Identify which cell holds the provided text, then report its (x, y) central coordinate. 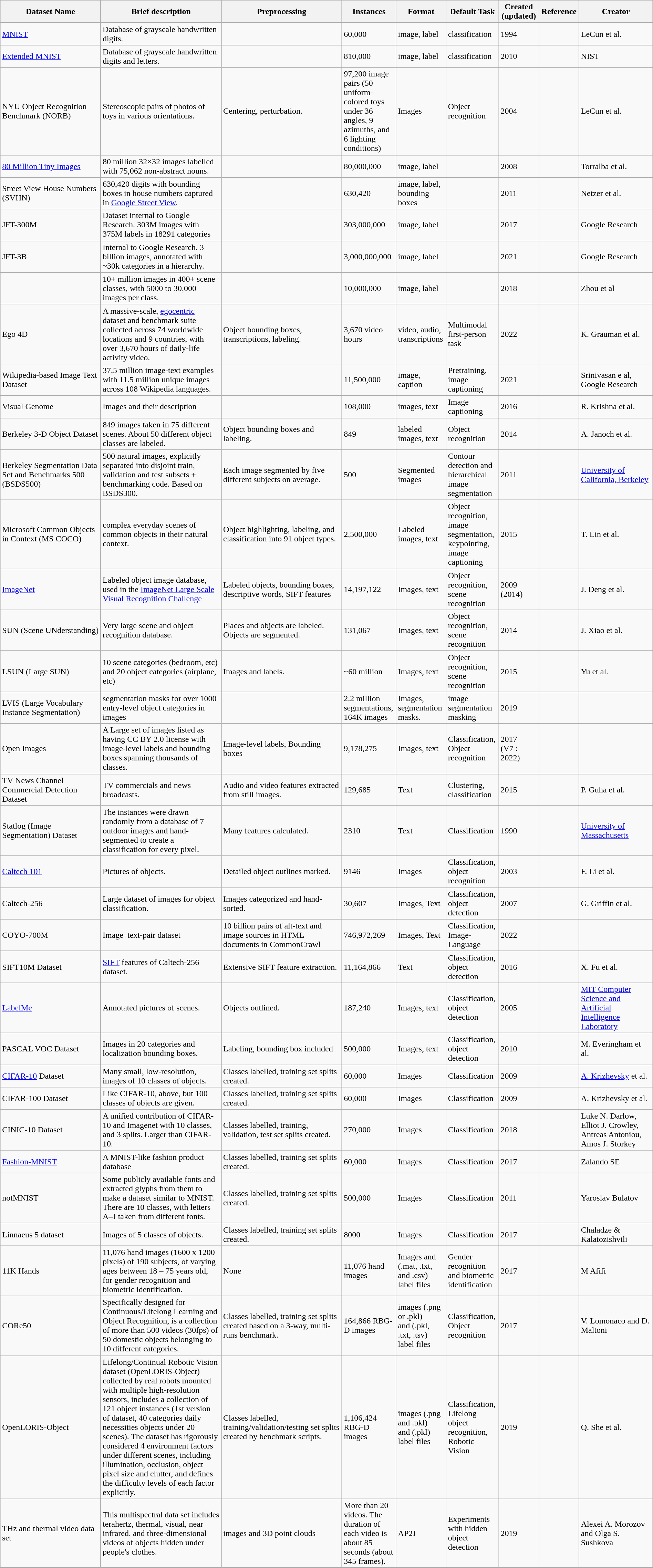
10,000,000 (369, 288)
Database of grayscale handwritten digits and letters. (161, 56)
ImageNet (51, 590)
37.5 million image-text examples with 11.5 million unique images across 108 Wikipedia languages. (161, 380)
Images, segmentation masks. (421, 708)
Zalando SE (616, 1162)
Centering, perturbation. (282, 111)
LSUN (Large SUN) (51, 672)
notMNIST (51, 1198)
V. Lomonaco and D. Maltoni (616, 1326)
1994 (519, 34)
SUN (Scene UNderstanding) (51, 630)
The instances were drawn randomly from a database of 7 outdoor images and hand-segmented to create a classification for every pixel. (161, 831)
Wikipedia-based Image Text Dataset (51, 380)
630,420 digits with bounding boxes in house numbers captured in Google Street View. (161, 193)
LabelMe (51, 1008)
Images and their description (161, 406)
SIFT features of Caltech-256 dataset. (161, 967)
Srinivasan e al, Google Research (616, 380)
Object highlighting, labeling, and classification into 91 object types. (282, 534)
Multimodal first-person task (473, 334)
Created (updated) (519, 12)
CIFAR-100 Dataset (51, 1099)
Brief description (161, 12)
Database of grayscale handwritten digits. (161, 34)
8000 (369, 1234)
80 million 32×32 images labelled with 75,062 non-abstract nouns. (161, 166)
Very large scene and object recognition database. (161, 630)
Images categorized and hand-sorted. (282, 903)
University of Massachusetts (616, 831)
Classes labelled, training set splits created based on a 3-way, multi-runs benchmark. (282, 1326)
10 billion pairs of alt-text and image sources in HTML documents in CommonCrawl (282, 935)
500 (369, 475)
Images in 20 categories and localization bounding boxes. (161, 1049)
Labeling, bounding box included (282, 1049)
Labeled object image database, used in the ImageNet Large Scale Visual Recognition Challenge (161, 590)
129,685 (369, 790)
Visual Genome (51, 406)
A Large set of images listed as having CC BY 2.0 license with image-level labels and bounding boxes spanning thousands of classes. (161, 749)
Instances (369, 12)
108,000 (369, 406)
images and 3D point clouds (282, 1533)
Pretraining, image captioning (473, 380)
Object recognition, image segmentation, keypointing, image captioning (473, 534)
9,178,275 (369, 749)
COYO-700M (51, 935)
M Afifi (616, 1271)
2004 (519, 111)
2310 (369, 831)
Berkeley 3-D Object Dataset (51, 434)
Q. She et al. (616, 1427)
Classification, Image-Language (473, 935)
None (282, 1271)
Internal to Google Research. 3 billion images, annotated with ~30k categories in a hierarchy. (161, 257)
PASCAL VOC Dataset (51, 1049)
Zhou et al (616, 288)
Reference (559, 12)
JFT-300M (51, 225)
303,000,000 (369, 225)
Torralba et al. (616, 166)
Chaladze & Kalatozishvili (616, 1234)
810,000 (369, 56)
Image-level labels, Bounding boxes (282, 749)
Fashion-MNIST (51, 1162)
University of California, Berkeley (616, 475)
Clustering, classification (473, 790)
187,240 (369, 1008)
Audio and video features extracted from still images. (282, 790)
11K Hands (51, 1271)
30,607 (369, 903)
Pictures of objects. (161, 872)
SIFT10M Dataset (51, 967)
Segmented images (421, 475)
Stereoscopic pairs of photos of toys in various orientations. (161, 111)
Each image segmented by five different subjects on average. (282, 475)
images (.png or .pkl)and (.pkl, .txt, .tsv) label files (421, 1326)
2005 (519, 1008)
Default Task (473, 12)
Format (421, 12)
NYU Object Recognition Benchmark (NORB) (51, 111)
Images of 5 classes of objects. (161, 1234)
11,500,000 (369, 380)
MIT Computer Science and Artificial Intelligence Laboratory (616, 1008)
2,500,000 (369, 534)
Classification, object recognition (473, 872)
Labeled images, text (421, 534)
images (.png and .pkl)and (.pkl) label files (421, 1427)
630,420 (369, 193)
THz and thermal video data set (51, 1533)
image segmentation masking (473, 708)
Street View House Numbers (SVHN) (51, 193)
Statlog (Image Segmentation) Dataset (51, 831)
K. Grauman et al. (616, 334)
Caltech 101 (51, 872)
500 natural images, explicitly separated into disjoint train, validation and test subsets + benchmarking code. Based on BSDS300. (161, 475)
Extensive SIFT feature extraction. (282, 967)
80,000,000 (369, 166)
Microsoft Common Objects in Context (MS COCO) (51, 534)
Like CIFAR-10, above, but 100 classes of objects are given. (161, 1099)
Classification, Lifelong object recognition, Robotic Vision (473, 1427)
LVIS (Large Vocabulary Instance Segmentation) (51, 708)
2.2 million segmentations, 164K images (369, 708)
~60 million (369, 672)
Alexei A. Morozov and Olga S. Sushkova (616, 1533)
JFT-3B (51, 257)
Object bounding boxes and labeling. (282, 434)
TV commercials and news broadcasts. (161, 790)
P. Guha et al. (616, 790)
97,200 image pairs (50 uniform-colored toys under 36 angles, 9 azimuths, and 6 lighting conditions) (369, 111)
80 Million Tiny Images (51, 166)
R. Krishna et al. (616, 406)
11,164,866 (369, 967)
complex everyday scenes of common objects in their natural context. (161, 534)
131,067 (369, 630)
14,197,122 (369, 590)
Ego 4D (51, 334)
Linnaeus 5 dataset (51, 1234)
NIST (616, 56)
G. Griffin et al. (616, 903)
2008 (519, 166)
2003 (519, 872)
Image captioning (473, 406)
Berkeley Segmentation Data Set and Benchmarks 500 (BSDS500) (51, 475)
10+ million images in 400+ scene classes, with 5000 to 30,000 images per class. (161, 288)
2017(V7 : 2022) (519, 749)
849 images taken in 75 different scenes. About 50 different object classes are labeled. (161, 434)
Classes labelled, training, validation, test set splits created. (282, 1130)
segmentation masks for over 1000 entry-level object categories in images (161, 708)
2009 (2014) (519, 590)
CIFAR-10 Dataset (51, 1076)
Gender recognition and biometric identification (473, 1271)
T. Lin et al. (616, 534)
Creator (616, 12)
Places and objects are labeled. Objects are segmented. (282, 630)
Extended MNIST (51, 56)
Dataset Name (51, 12)
Preprocessing (282, 12)
746,972,269 (369, 935)
Dataset internal to Google Research. 303M images with 375M labels in 18291 categories (161, 225)
Luke N. Darlow, Elliot J. Crowley, Antreas Antoniou, Amos J. Storkey (616, 1130)
F. Li et al. (616, 872)
Contour detection and hierarchical image segmentation (473, 475)
Experiments with hidden object detection (473, 1533)
image, caption (421, 380)
Objects outlined. (282, 1008)
1990 (519, 831)
Classes labelled, training/validation/testing set splits created by benchmark scripts. (282, 1427)
MNIST (51, 34)
Images and labels. (282, 672)
2007 (519, 903)
3,000,000,000 (369, 257)
Yu et al. (616, 672)
10 scene categories (bedroom, etc) and 20 object categories (airplane, etc) (161, 672)
1,106,424 RBG-D images (369, 1427)
Open Images (51, 749)
A MNIST-like fashion product database (161, 1162)
A unified contribution of CIFAR-10 and Imagenet with 10 classes, and 3 splits. Larger than CIFAR-10. (161, 1130)
OpenLORIS-Object (51, 1427)
AP2J (421, 1533)
A. Janoch et al. (616, 434)
164,866 RBG-D images (369, 1326)
849 (369, 434)
9146 (369, 872)
More than 20 videos. The duration of each video is about 85 seconds (about 345 frames). (369, 1533)
Image–text-pair dataset (161, 935)
Large dataset of images for object classification. (161, 903)
Caltech-256 (51, 903)
CINIC-10 Dataset (51, 1130)
Images and (.mat, .txt, and .csv) label files (421, 1271)
J. Xiao et al. (616, 630)
TV News Channel Commercial Detection Dataset (51, 790)
Detailed object outlines marked. (282, 872)
X. Fu et al. (616, 967)
CORe50 (51, 1326)
image, label, bounding boxes (421, 193)
Object bounding boxes, transcriptions, labeling. (282, 334)
270,000 (369, 1130)
11,076 hand images (369, 1271)
Many small, low-resolution, images of 10 classes of objects. (161, 1076)
Labeled objects, bounding boxes, descriptive words, SIFT features (282, 590)
labeled images, text (421, 434)
Many features calculated. (282, 831)
J. Deng et al. (616, 590)
images, text (421, 406)
video, audio, transcriptions (421, 334)
Yaroslav Bulatov (616, 1198)
Annotated pictures of scenes. (161, 1008)
3,670 video hours (369, 334)
Netzer et al. (616, 193)
M. Everingham et al. (616, 1049)
